Return [X, Y] of the center of cell containing provided text 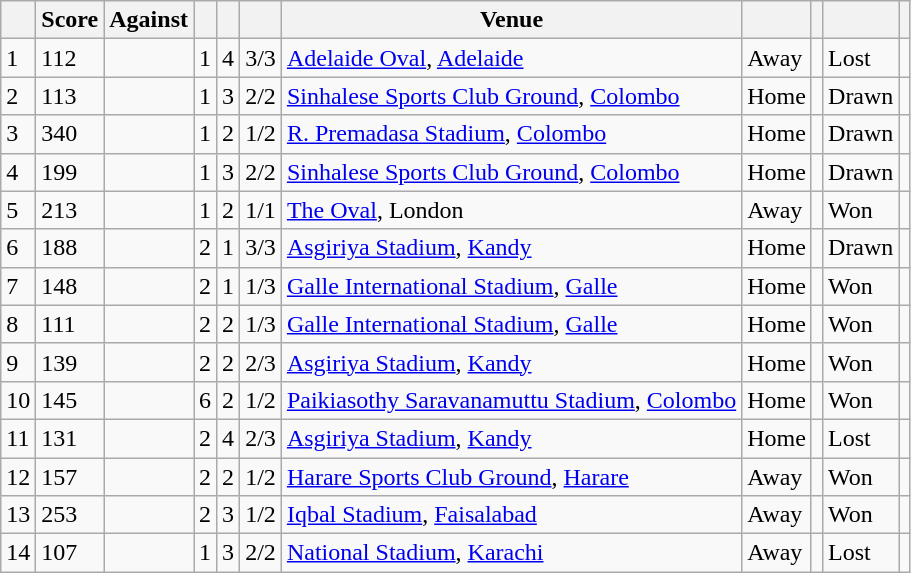
7 [18, 286]
199 [70, 172]
10 [18, 400]
340 [70, 134]
R. Premadasa Stadium, Colombo [511, 134]
139 [70, 362]
8 [18, 324]
Against [149, 20]
Score [70, 20]
Paikiasothy Saravanamuttu Stadium, Colombo [511, 400]
Adelaide Oval, Adelaide [511, 58]
111 [70, 324]
11 [18, 438]
148 [70, 286]
113 [70, 96]
13 [18, 515]
14 [18, 553]
5 [18, 210]
131 [70, 438]
12 [18, 477]
Venue [511, 20]
9 [18, 362]
107 [70, 553]
1/1 [261, 210]
Iqbal Stadium, Faisalabad [511, 515]
157 [70, 477]
The Oval, London [511, 210]
213 [70, 210]
253 [70, 515]
National Stadium, Karachi [511, 553]
145 [70, 400]
188 [70, 248]
Harare Sports Club Ground, Harare [511, 477]
112 [70, 58]
